For the text-containing cell, return its midpoint in (x, y) coordinate format. 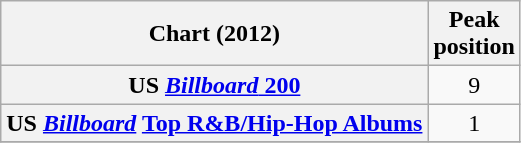
9 (474, 85)
US Billboard 200 (214, 85)
Chart (2012) (214, 34)
1 (474, 123)
Peakposition (474, 34)
US Billboard Top R&B/Hip-Hop Albums (214, 123)
